Return [X, Y] of the center of cell containing provided text 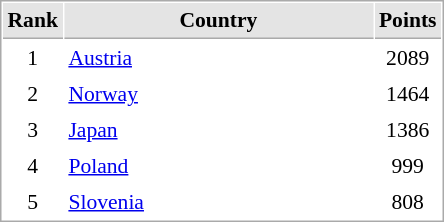
Points [408, 21]
5 [32, 201]
Country [218, 21]
999 [408, 165]
1 [32, 57]
Rank [32, 21]
Slovenia [218, 201]
Poland [218, 165]
2089 [408, 57]
808 [408, 201]
1464 [408, 93]
4 [32, 165]
Japan [218, 129]
3 [32, 129]
Norway [218, 93]
2 [32, 93]
1386 [408, 129]
Austria [218, 57]
